Provide the [x, y] coordinate of the cell's center where the given text is located.  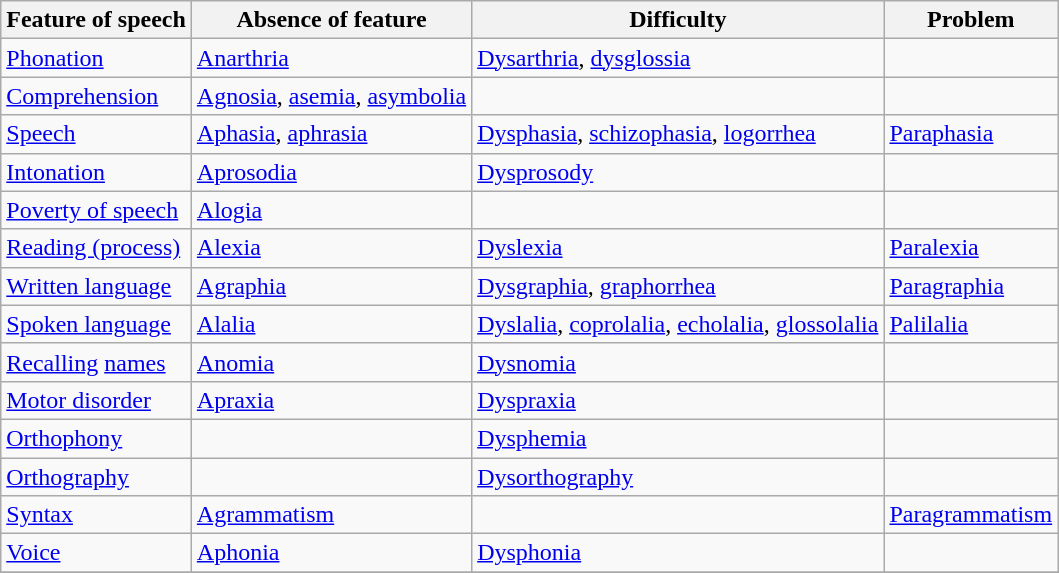
Aphasia, aphrasia [331, 134]
Aprosodia [331, 172]
Absence of feature [331, 20]
Dysprosody [678, 172]
Agnosia, asemia, asymbolia [331, 96]
Problem [971, 20]
Phonation [96, 58]
Dyslalia, coprolalia, echolalia, glossolalia [678, 324]
Dysarthria, dysglossia [678, 58]
Paralexia [971, 248]
Dysphasia, schizophasia, logorrhea [678, 134]
Intonation [96, 172]
Paragrammatism [971, 515]
Voice [96, 553]
Comprehension [96, 96]
Orthography [96, 477]
Alogia [331, 210]
Anomia [331, 362]
Agrammatism [331, 515]
Speech [96, 134]
Feature of speech [96, 20]
Palilalia [971, 324]
Recalling names [96, 362]
Orthophony [96, 438]
Alalia [331, 324]
Dysgraphia, graphorrhea [678, 286]
Dyslexia [678, 248]
Alexia [331, 248]
Syntax [96, 515]
Agraphia [331, 286]
Paragraphia [971, 286]
Paraphasia [971, 134]
Difficulty [678, 20]
Aphonia [331, 553]
Written language [96, 286]
Motor disorder [96, 400]
Dysphonia [678, 553]
Dysphemia [678, 438]
Reading (process) [96, 248]
Dyspraxia [678, 400]
Anarthria [331, 58]
Spoken language [96, 324]
Dysnomia [678, 362]
Apraxia [331, 400]
Poverty of speech [96, 210]
Dysorthography [678, 477]
